Detect which cell encompasses the target text, then output its [X, Y] center coordinate. 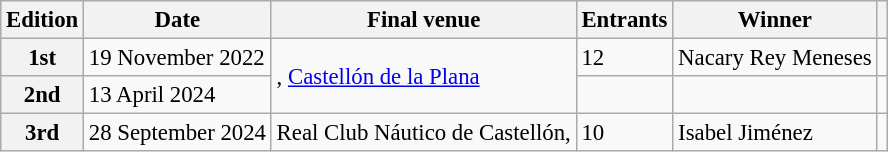
28 September 2024 [178, 133]
2nd [42, 95]
12 [624, 58]
Winner [775, 20]
1st [42, 58]
, Castellón de la Plana [424, 76]
Edition [42, 20]
Nacary Rey Meneses [775, 58]
Entrants [624, 20]
Isabel Jiménez [775, 133]
Date [178, 20]
Real Club Náutico de Castellón, [424, 133]
3rd [42, 133]
10 [624, 133]
13 April 2024 [178, 95]
Final venue [424, 20]
19 November 2022 [178, 58]
